From the cell containing the given text, extract its center point as (X, Y) coordinate. 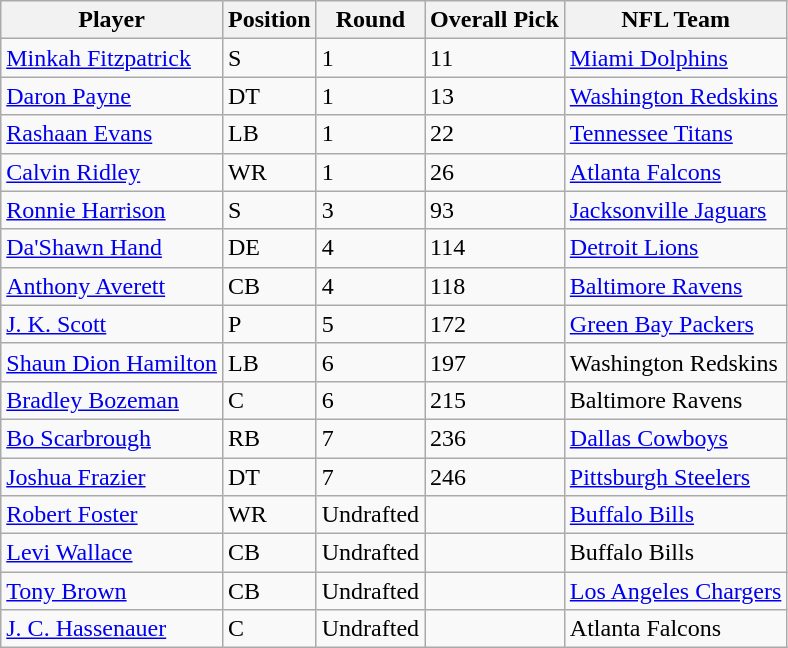
J. C. Hassenauer (112, 629)
172 (495, 324)
Jacksonville Jaguars (676, 210)
NFL Team (676, 20)
Round (370, 20)
Green Bay Packers (676, 324)
DE (269, 248)
13 (495, 96)
Los Angeles Chargers (676, 591)
Miami Dolphins (676, 58)
J. K. Scott (112, 324)
Anthony Averett (112, 286)
Player (112, 20)
Levi Wallace (112, 553)
RB (269, 438)
Position (269, 20)
Robert Foster (112, 515)
Ronnie Harrison (112, 210)
Da'Shawn Hand (112, 248)
118 (495, 286)
Bo Scarbrough (112, 438)
197 (495, 362)
Tennessee Titans (676, 134)
Minkah Fitzpatrick (112, 58)
22 (495, 134)
Calvin Ridley (112, 172)
93 (495, 210)
Joshua Frazier (112, 477)
Pittsburgh Steelers (676, 477)
Dallas Cowboys (676, 438)
Tony Brown (112, 591)
114 (495, 248)
Detroit Lions (676, 248)
Overall Pick (495, 20)
236 (495, 438)
Bradley Bozeman (112, 400)
Rashaan Evans (112, 134)
5 (370, 324)
11 (495, 58)
Daron Payne (112, 96)
246 (495, 477)
Shaun Dion Hamilton (112, 362)
215 (495, 400)
3 (370, 210)
P (269, 324)
26 (495, 172)
